Pinpoint the cell where the given text exists, returning its [x, y] midpoint coordinate. 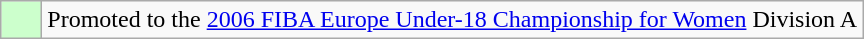
Promoted to the 2006 FIBA Europe Under-18 Championship for Women Division A [452, 20]
